Provide the (x, y) coordinate of the cell's center where the given text is located.  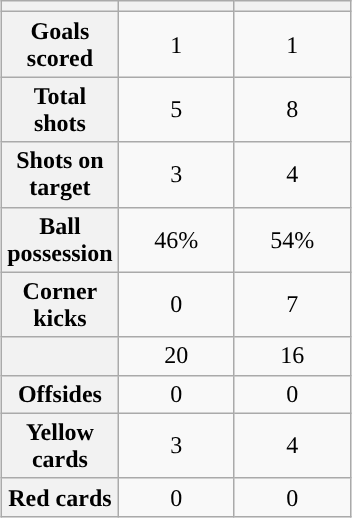
46% (176, 240)
Offsides (60, 394)
Ball possession (60, 240)
5 (176, 110)
Corner kicks (60, 304)
8 (292, 110)
Goals scored (60, 44)
Total shots (60, 110)
20 (176, 356)
16 (292, 356)
Shots on target (60, 174)
54% (292, 240)
Red cards (60, 497)
7 (292, 304)
Yellow cards (60, 446)
